Identify which cell holds the provided text, then report its (x, y) central coordinate. 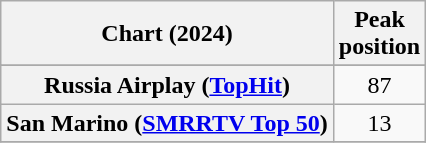
Peakposition (379, 34)
Chart (2024) (168, 34)
Russia Airplay (TopHit) (168, 85)
San Marino (SMRRTV Top 50) (168, 123)
87 (379, 85)
13 (379, 123)
